Return (x, y) of the center of cell containing provided text 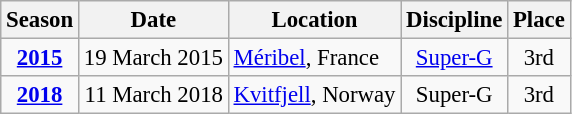
2018 (40, 95)
Kvitfjell, Norway (314, 95)
2015 (40, 58)
11 March 2018 (153, 95)
Méribel, France (314, 58)
19 March 2015 (153, 58)
Location (314, 20)
Place (539, 20)
Discipline (454, 20)
Season (40, 20)
Date (153, 20)
